Detect which cell encompasses the target text, then output its [X, Y] center coordinate. 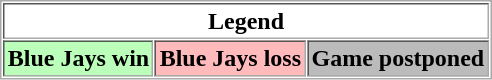
Blue Jays loss [230, 58]
Blue Jays win [78, 58]
Game postponed [398, 58]
Legend [246, 21]
